Output the (x, y) coordinate of the center of the cell containing the given text.  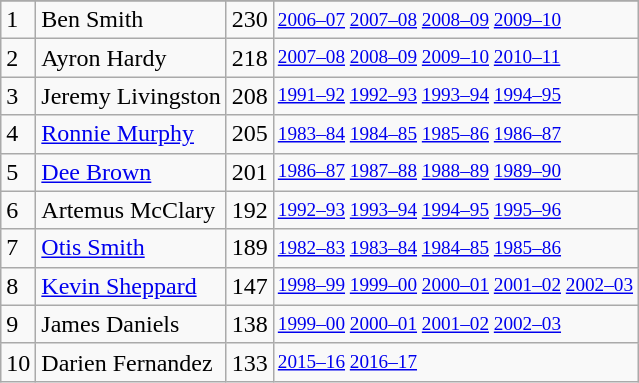
1 (18, 20)
3 (18, 96)
8 (18, 286)
218 (250, 58)
Dee Brown (131, 172)
1998–99 1999–00 2000–01 2001–02 2002–03 (455, 286)
5 (18, 172)
133 (250, 362)
1983–84 1984–85 1985–86 1986–87 (455, 134)
7 (18, 248)
1986–87 1987–88 1988–89 1989–90 (455, 172)
Jeremy Livingston (131, 96)
10 (18, 362)
9 (18, 324)
1991–92 1992–93 1993–94 1994–95 (455, 96)
1992–93 1993–94 1994–95 1995–96 (455, 210)
Darien Fernandez (131, 362)
Ronnie Murphy (131, 134)
Ayron Hardy (131, 58)
Kevin Sheppard (131, 286)
2006–07 2007–08 2008–09 2009–10 (455, 20)
201 (250, 172)
2015–16 2016–17 (455, 362)
230 (250, 20)
Otis Smith (131, 248)
189 (250, 248)
2 (18, 58)
James Daniels (131, 324)
6 (18, 210)
147 (250, 286)
205 (250, 134)
Artemus McClary (131, 210)
4 (18, 134)
1999–00 2000–01 2001–02 2002–03 (455, 324)
2007–08 2008–09 2009–10 2010–11 (455, 58)
Ben Smith (131, 20)
1982–83 1983–84 1984–85 1985–86 (455, 248)
138 (250, 324)
208 (250, 96)
192 (250, 210)
